Find where the given text appears and provide that cell's center as [X, Y] coordinate. 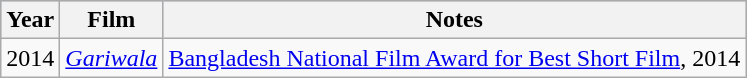
Gariwala [112, 58]
Notes [454, 20]
Film [112, 20]
2014 [30, 58]
Year [30, 20]
Bangladesh National Film Award for Best Short Film, 2014 [454, 58]
